From the cell containing the given text, extract its center point as (x, y) coordinate. 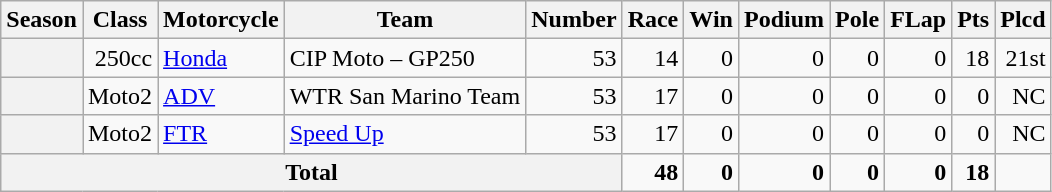
CIP Moto – GP250 (405, 58)
Number (574, 20)
14 (653, 58)
21st (1023, 58)
Pole (858, 20)
FTR (222, 134)
Speed Up (405, 134)
Season (42, 20)
Win (712, 20)
FLap (918, 20)
Podium (784, 20)
Race (653, 20)
Pts (974, 20)
Team (405, 20)
ADV (222, 96)
Plcd (1023, 20)
48 (653, 172)
250cc (120, 58)
Honda (222, 58)
Motorcycle (222, 20)
Total (312, 172)
Class (120, 20)
WTR San Marino Team (405, 96)
